From the cell containing the given text, extract its center point as (X, Y) coordinate. 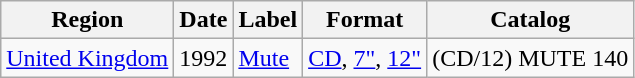
Mute (268, 58)
Label (268, 20)
(CD/12) MUTE 140 (530, 58)
Region (88, 20)
1992 (204, 58)
United Kingdom (88, 58)
Date (204, 20)
Catalog (530, 20)
CD, 7", 12" (365, 58)
Format (365, 20)
